Return [x, y] of the center of cell containing provided text 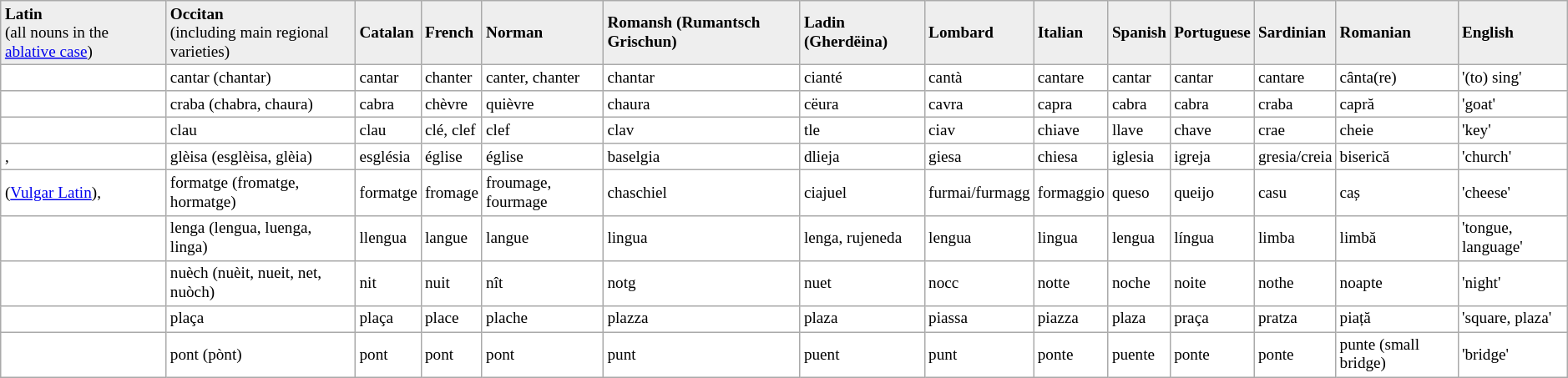
quièvre [543, 104]
Latin(all nouns in the ablative case) [83, 33]
craba [1295, 104]
cantar (chantar) [260, 78]
formatge (fromatge, hormatge) [260, 193]
cavra [980, 104]
cëura [862, 104]
chave [1212, 131]
Lombard [980, 33]
plache [543, 319]
limbă [1397, 238]
chaschiel [701, 193]
piassa [980, 319]
baselgia [701, 157]
Portuguese [1212, 33]
dlieja [862, 157]
nuet [862, 283]
Catalan [388, 33]
nuèch (nuèit, nueit, net, nuòch) [260, 283]
formatge [388, 193]
noche [1139, 283]
lenga (lengua, luenga, linga) [260, 238]
glèisa (esglèisa, glèia) [260, 157]
'night' [1512, 283]
noapte [1397, 283]
crae [1295, 131]
chiave [1070, 131]
llave [1139, 131]
nît [543, 283]
'square, plaza' [1512, 319]
'cheese' [1512, 193]
Spanish [1139, 33]
chantar [701, 78]
limba [1295, 238]
nothe [1295, 283]
craba (chabra, chaura) [260, 104]
gresia/creia [1295, 157]
Romanian [1397, 33]
plazza [701, 319]
biserică [1397, 157]
'key' [1512, 131]
cânta(re) [1397, 78]
lenga, rujeneda [862, 238]
tle [862, 131]
capra [1070, 104]
punte (small bridge) [1397, 355]
casu [1295, 193]
església [388, 157]
'goat' [1512, 104]
puente [1139, 355]
nit [388, 283]
piazza [1070, 319]
cantà [980, 78]
'church' [1512, 157]
chèvre [451, 104]
praça [1212, 319]
(Vulgar Latin), [83, 193]
queso [1139, 193]
clav [701, 131]
chiesa [1070, 157]
Ladin (Gherdëina) [862, 33]
giesa [980, 157]
fromage [451, 193]
froumage, fourmage [543, 193]
clef [543, 131]
pratza [1295, 319]
Norman [543, 33]
nocc [980, 283]
nuit [451, 283]
notg [701, 283]
cianté [862, 78]
clé, clef [451, 131]
'(to) sing' [1512, 78]
'bridge' [1512, 355]
llengua [388, 238]
furmai/furmagg [980, 193]
English [1512, 33]
French [451, 33]
chanter [451, 78]
canter, chanter [543, 78]
Sardinian [1295, 33]
iglesia [1139, 157]
notte [1070, 283]
capră [1397, 104]
cheie [1397, 131]
noite [1212, 283]
ciav [980, 131]
igreja [1212, 157]
Occitan(including main regional varieties) [260, 33]
'tongue, language' [1512, 238]
ciajuel [862, 193]
chaura [701, 104]
, [83, 157]
pont (pònt) [260, 355]
caș [1397, 193]
Italian [1070, 33]
formaggio [1070, 193]
puent [862, 355]
língua [1212, 238]
queijo [1212, 193]
piață [1397, 319]
Romansh (Rumantsch Grischun) [701, 33]
place [451, 319]
